Output the [X, Y] coordinate of the center of the cell containing the given text.  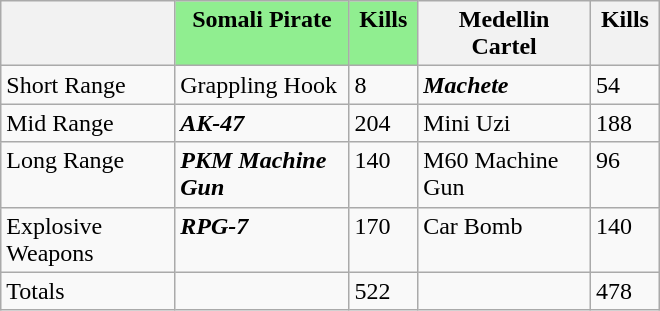
Explosive Weapons [88, 240]
188 [626, 123]
522 [384, 291]
Long Range [88, 174]
Somali Pirate [262, 34]
Short Range [88, 85]
Medellin Cartel [504, 34]
RPG-7 [262, 240]
204 [384, 123]
96 [626, 174]
478 [626, 291]
54 [626, 85]
M60 Machine Gun [504, 174]
Machete [504, 85]
Grappling Hook [262, 85]
Totals [88, 291]
8 [384, 85]
170 [384, 240]
AK-47 [262, 123]
Mid Range [88, 123]
Mini Uzi [504, 123]
PKM Machine Gun [262, 174]
Car Bomb [504, 240]
